Provide the (X, Y) coordinate of the cell's center where the given text is located.  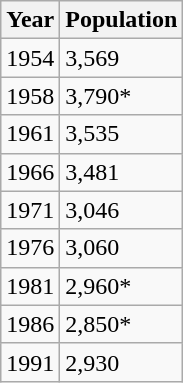
3,790* (122, 96)
2,930 (122, 362)
3,569 (122, 58)
1954 (30, 58)
3,060 (122, 248)
2,960* (122, 286)
1981 (30, 286)
2,850* (122, 324)
Population (122, 20)
1966 (30, 172)
1958 (30, 96)
1976 (30, 248)
3,046 (122, 210)
1961 (30, 134)
Year (30, 20)
1991 (30, 362)
3,535 (122, 134)
1971 (30, 210)
3,481 (122, 172)
1986 (30, 324)
